Locate the cell with the specified text and output its [x, y] center coordinate. 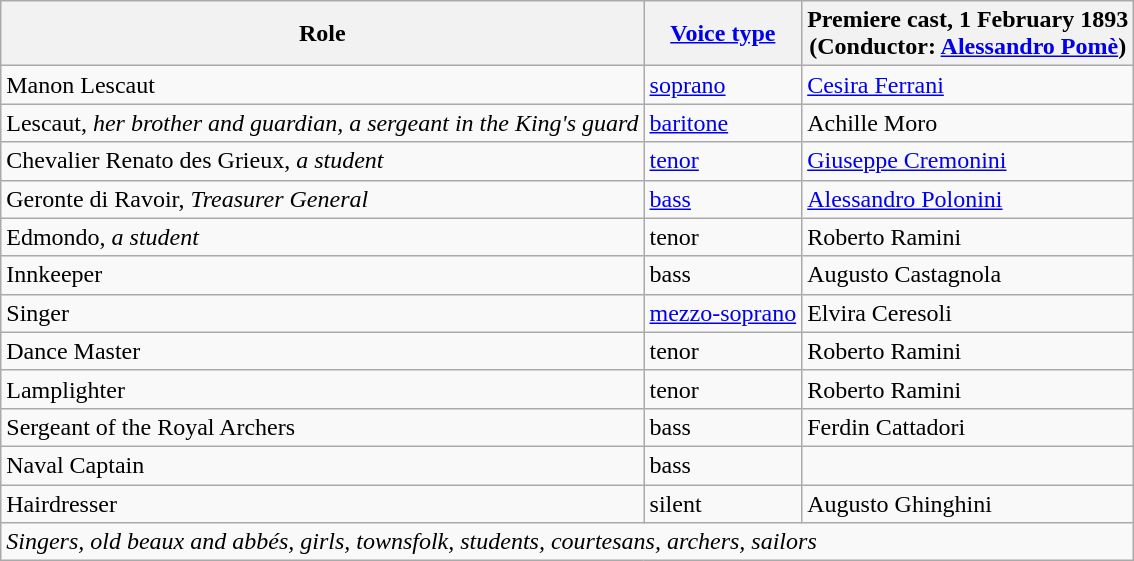
Sergeant of the Royal Archers [322, 427]
Achille Moro [968, 123]
mezzo-soprano [723, 313]
Manon Lescaut [322, 85]
Hairdresser [322, 503]
Naval Captain [322, 465]
Chevalier Renato des Grieux, a student [322, 161]
Role [322, 34]
Ferdin Cattadori [968, 427]
Geronte di Ravoir, Treasurer General [322, 199]
baritone [723, 123]
Augusto Ghinghini [968, 503]
soprano [723, 85]
silent [723, 503]
Augusto Castagnola [968, 275]
Voice type [723, 34]
Cesira Ferrani [968, 85]
Lamplighter [322, 389]
Innkeeper [322, 275]
Premiere cast, 1 February 1893(Conductor: Alessandro Pomè) [968, 34]
Elvira Ceresoli [968, 313]
Singer [322, 313]
Edmondo, a student [322, 237]
Giuseppe Cremonini [968, 161]
Singers, old beaux and abbés, girls, townsfolk, students, courtesans, archers, sailors [568, 542]
Lescaut, her brother and guardian, a sergeant in the King's guard [322, 123]
Dance Master [322, 351]
Alessandro Polonini [968, 199]
